Locate the cell with the specified text and output its (x, y) center coordinate. 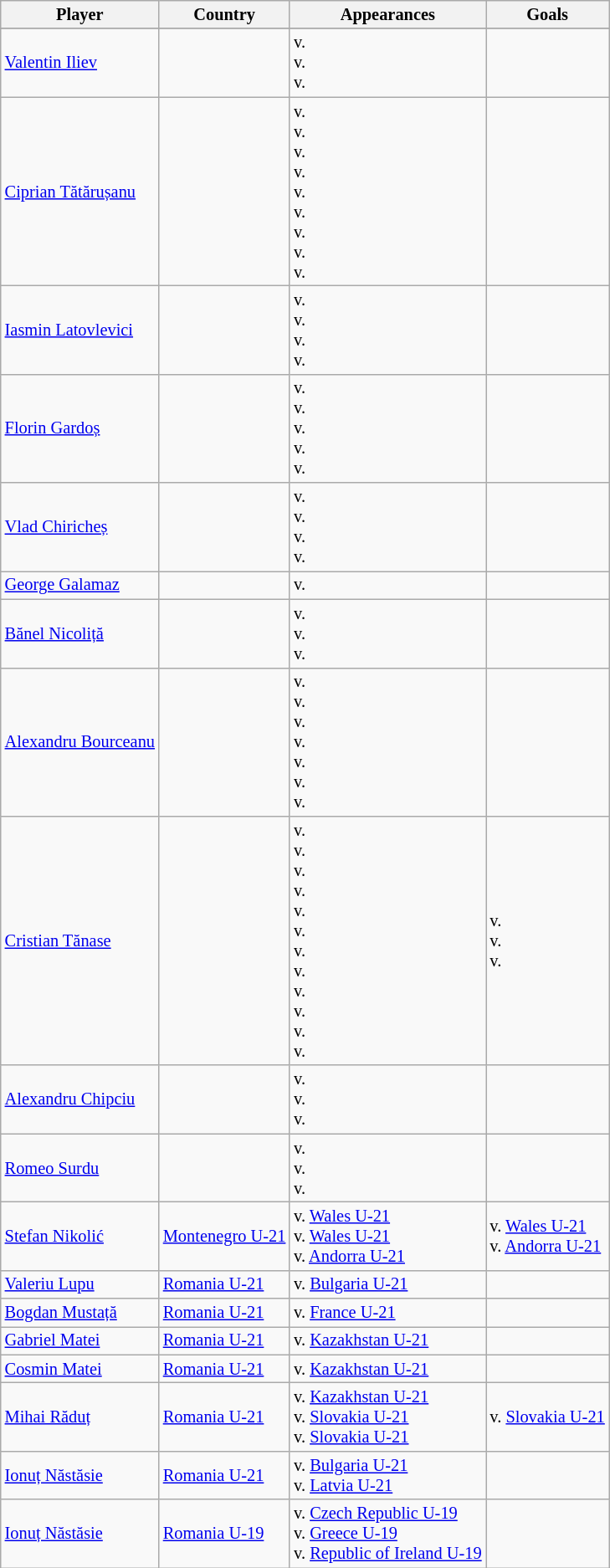
Montenegro U-21 (224, 1236)
v. v. v. v. v. v. v. v. v. (387, 192)
Alexandru Chipciu (80, 1099)
Mihai Răduț (80, 1417)
Florin Gardoș (80, 428)
v. v. v. v. v. (387, 428)
Gabriel Matei (80, 1340)
v. (387, 585)
Bogdan Mustață (80, 1313)
Romania U-19 (224, 1534)
Cristian Tănase (80, 940)
v. Kazakhstan U-21 v. Slovakia U-21 v. Slovakia U-21 (387, 1417)
Bănel Nicoliță (80, 633)
Iasmin Latovlevici (80, 330)
Romeo Surdu (80, 1168)
v. Czech Republic U-19 v. Greece U-19 v. Republic of Ireland U-19 (387, 1534)
Valentin Iliev (80, 63)
v. Wales U-21 v. Wales U-21 v. Andorra U-21 (387, 1236)
v. Bulgaria U-21 v. Latvia U-21 (387, 1475)
Valeriu Lupu (80, 1284)
Goals (547, 14)
Player (80, 14)
Ciprian Tătărușanu (80, 192)
v. Bulgaria U-21 (387, 1284)
v. Wales U-21 v. Andorra U-21 (547, 1236)
v. Slovakia U-21 (547, 1417)
Country (224, 14)
v. v. v. v. v. v. v. (387, 742)
v. France U-21 (387, 1313)
Alexandru Bourceanu (80, 742)
Appearances (387, 14)
v. v. v. v. v. v. v. v. v. v. v. v. (387, 940)
Vlad Chiricheș (80, 527)
Stefan Nikolić (80, 1236)
Cosmin Matei (80, 1369)
George Galamaz (80, 585)
